Find where the given text appears and provide that cell's center as [x, y] coordinate. 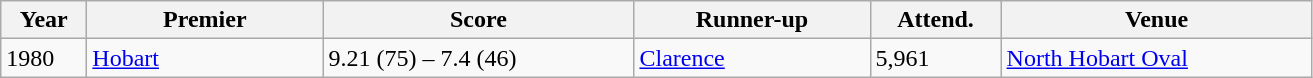
Venue [1156, 20]
Hobart [205, 58]
5,961 [936, 58]
9.21 (75) – 7.4 (46) [478, 58]
North Hobart Oval [1156, 58]
Premier [205, 20]
Clarence [752, 58]
Score [478, 20]
Runner-up [752, 20]
1980 [44, 58]
Year [44, 20]
Attend. [936, 20]
